Scan for the cell matching the given text and deliver its [X, Y] coordinate at center. 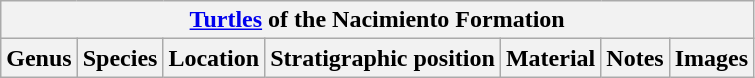
Notes [635, 58]
Stratigraphic position [383, 58]
Material [550, 58]
Genus [39, 58]
Turtles of the Nacimiento Formation [378, 20]
Location [214, 58]
Images [711, 58]
Species [120, 58]
